Extract the [x, y] coordinate from the center of the cell holding the provided text.  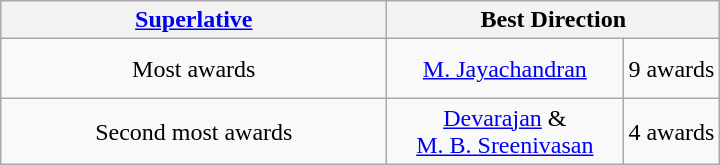
4 awards [672, 132]
Best Direction [554, 20]
Superlative [194, 20]
Second most awards [194, 132]
9 awards [672, 69]
Most awards [194, 69]
M. Jayachandran [505, 69]
Devarajan &M. B. Sreenivasan [505, 132]
